Pinpoint the cell where the given text exists, returning its [x, y] midpoint coordinate. 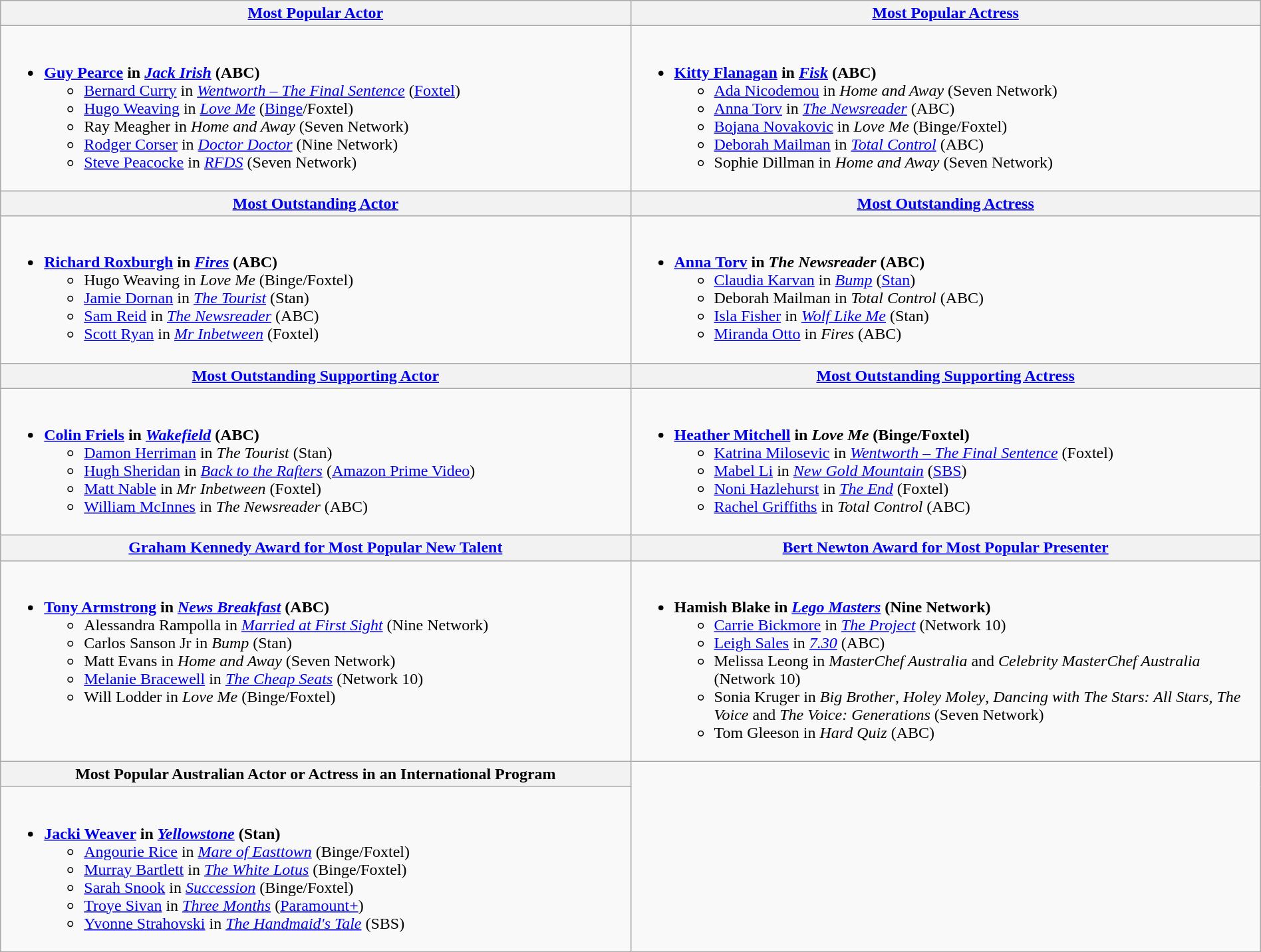
Most Outstanding Actor [315, 203]
Most Outstanding Supporting Actress [946, 376]
Most Popular Actress [946, 13]
Bert Newton Award for Most Popular Presenter [946, 548]
Most Popular Actor [315, 13]
Most Outstanding Supporting Actor [315, 376]
Most Popular Australian Actor or Actress in an International Program [315, 774]
Graham Kennedy Award for Most Popular New Talent [315, 548]
Most Outstanding Actress [946, 203]
